Determine the (X, Y) coordinate at the center of the cell enclosing the given text.  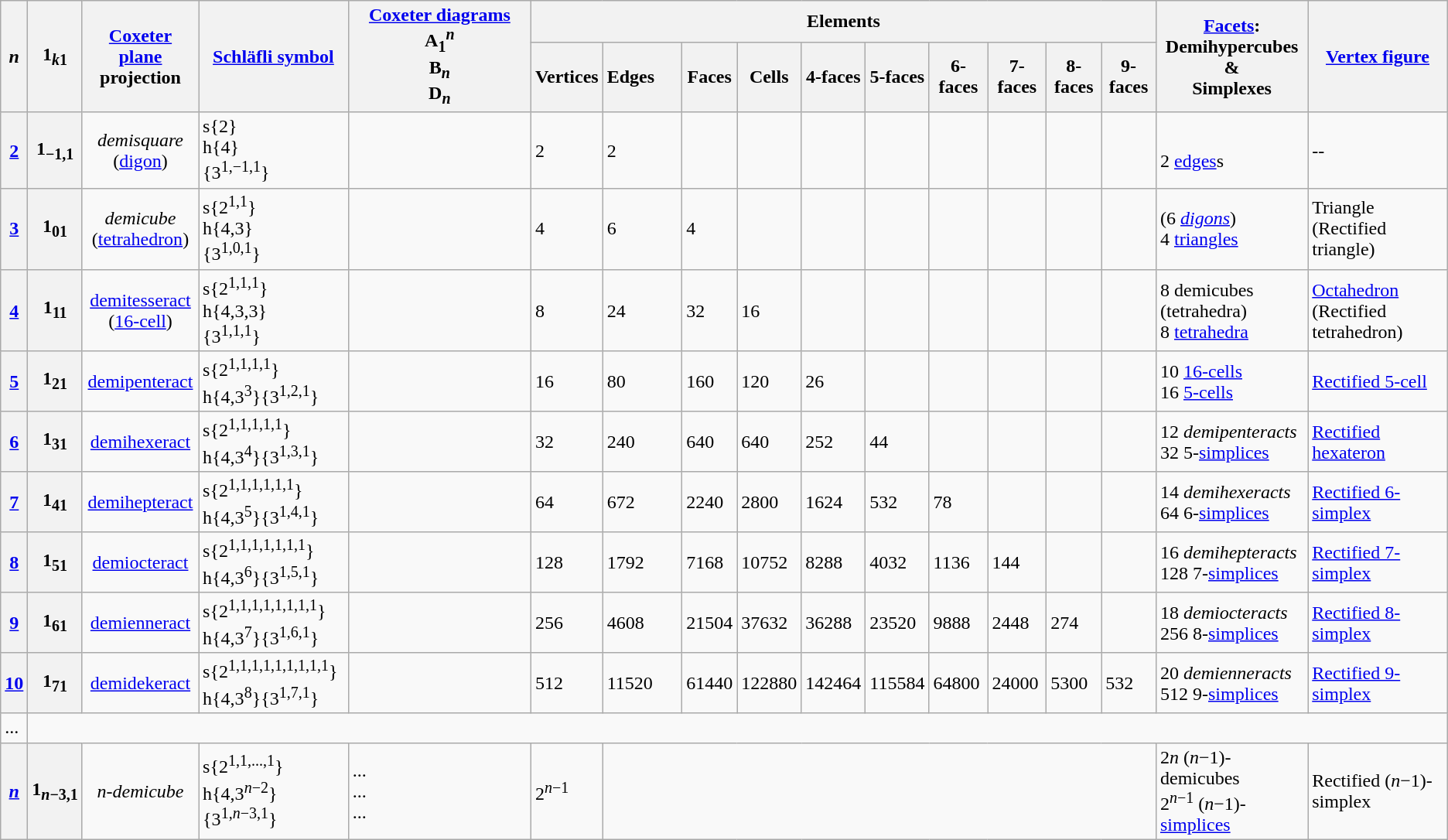
s{2}h{4}{31,−1,1} (274, 150)
36288 (834, 623)
11520 (642, 683)
2240 (710, 502)
252 (834, 442)
2448 (1017, 623)
5-faces (897, 77)
44 (897, 442)
240 (642, 442)
s{21,1,1}h{4,3,3}{31,1,1} (274, 311)
Vertices (566, 77)
......... (439, 791)
demienneract (140, 623)
Schläfli symbol (274, 56)
672 (642, 502)
... (14, 728)
161 (56, 623)
Rectified 7-simplex (1378, 562)
8 demicubes(tetrahedra)8 tetrahedra (1231, 311)
Vertex figure (1378, 56)
171 (56, 683)
101 (56, 229)
10 (14, 683)
142464 (834, 683)
Triangle(Rectified triangle) (1378, 229)
80 (642, 381)
4608 (642, 623)
1k1 (56, 56)
s{21,1}h{4,3}{31,0,1} (274, 229)
demiocteract (140, 562)
8-faces (1074, 77)
9-faces (1129, 77)
64 (566, 502)
26 (834, 381)
4-faces (834, 77)
2n−1 (566, 791)
demicube(tetrahedron) (140, 229)
9888 (958, 623)
Edges (642, 77)
s{21,1,1,1}h{4,33}{31,2,1} (274, 381)
demidekeract (140, 683)
Facets:Demihypercubes &Simplexes (1231, 56)
Rectified 8-simplex (1378, 623)
demipenteract (140, 381)
23520 (897, 623)
78 (958, 502)
s{21,1,1,1,1,1,1}h{4,36}{31,5,1} (274, 562)
5300 (1074, 683)
121 (56, 381)
2800 (769, 502)
demitesseract(16-cell) (140, 311)
115584 (897, 683)
7168 (710, 562)
24 (642, 311)
Coxeter diagramsA1nBnDn (439, 56)
2 edgess (1231, 150)
14 demihexeracts64 6-simplices (1231, 502)
demihexeract (140, 442)
18 demiocteracts256 8-simplices (1231, 623)
Faces (710, 77)
128 (566, 562)
120 (769, 381)
141 (56, 502)
131 (56, 442)
Rectified 5-cell (1378, 381)
64800 (958, 683)
24000 (1017, 683)
10 16-cells16 5-cells (1231, 381)
512 (566, 683)
s{21,1,1,1,1,1,1,1,1}h{4,38}{31,7,1} (274, 683)
7 (14, 502)
Rectified 6-simplex (1378, 502)
10752 (769, 562)
demihepteract (140, 502)
9 (14, 623)
61440 (710, 683)
7-faces (1017, 77)
1136 (958, 562)
8288 (834, 562)
160 (710, 381)
Rectified (n−1)-simplex (1378, 791)
12 demipenteracts32 5-simplices (1231, 442)
Coxeter planeprojection (140, 56)
1792 (642, 562)
n-demicube (140, 791)
274 (1074, 623)
demisquare(digon) (140, 150)
(6 digons)4 triangles (1231, 229)
s{21,1,1,1,1}h{4,34}{31,3,1} (274, 442)
5 (14, 381)
256 (566, 623)
20 demienneracts512 9-simplices (1231, 683)
37632 (769, 623)
16 demihepteracts128 7-simplices (1231, 562)
Rectified hexateron (1378, 442)
151 (56, 562)
s{21,1,...,1}h{4,3n−2}{31,n−3,1} (274, 791)
Octahedron(Rectified tetrahedron) (1378, 311)
-- (1378, 150)
1624 (834, 502)
144 (1017, 562)
s{21,1,1,1,1,1,1,1}h{4,37}{31,6,1} (274, 623)
Rectified 9-simplex (1378, 683)
Cells (769, 77)
1n−3,1 (56, 791)
Elements (843, 22)
1−1,1 (56, 150)
6-faces (958, 77)
3 (14, 229)
21504 (710, 623)
s{21,1,1,1,1,1}h{4,35}{31,4,1} (274, 502)
111 (56, 311)
2n (n−1)-demicubes2n−1 (n−1)-simplices (1231, 791)
4032 (897, 562)
122880 (769, 683)
